Find where the given text appears and provide that cell's center as [x, y] coordinate. 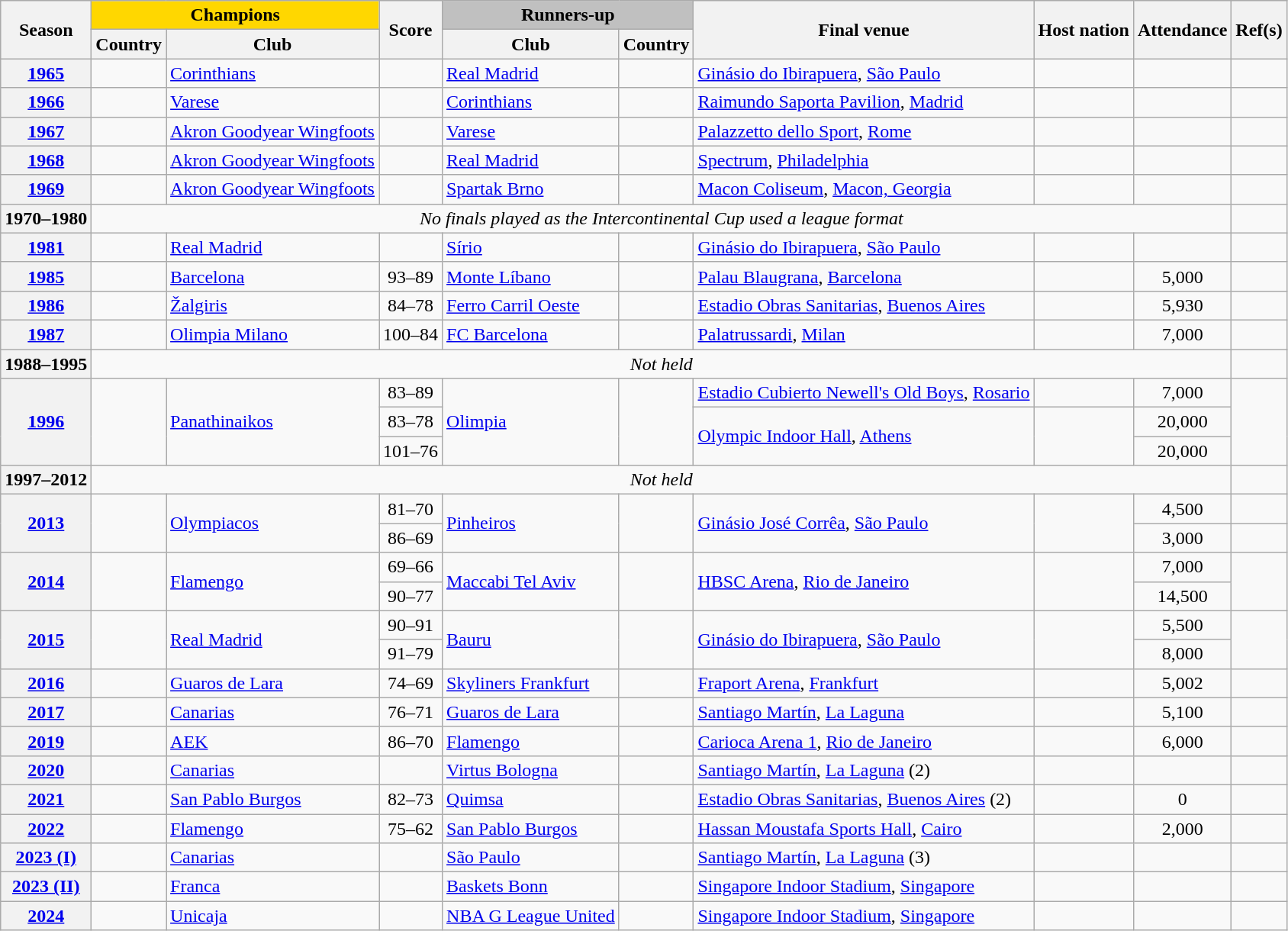
Carioca Arena 1, Rio de Janeiro [864, 741]
2019 [46, 741]
Franca [273, 887]
Pinheiros [531, 523]
101–76 [411, 451]
Barcelona [273, 276]
Fraport Arena, Frankfurt [864, 683]
Ferro Carril Oeste [531, 305]
76–71 [411, 712]
2024 [46, 916]
2015 [46, 639]
2023 (II) [46, 887]
Runners-up [568, 15]
Season [46, 30]
Skyliners Frankfurt [531, 683]
14,500 [1182, 596]
NBA G League United [531, 916]
1968 [46, 160]
2016 [46, 683]
2023 (I) [46, 858]
3,000 [1182, 538]
Olimpia Milano [273, 334]
Quimsa [531, 799]
2014 [46, 581]
1970–1980 [46, 218]
1981 [46, 247]
90–77 [411, 596]
83–89 [411, 393]
86–69 [411, 538]
Ginásio José Corrêa, São Paulo [864, 523]
Spectrum, Philadelphia [864, 160]
Estadio Cubierto Newell's Old Boys, Rosario [864, 393]
5,000 [1182, 276]
Score [411, 30]
Bauru [531, 639]
Panathinaikos [273, 422]
81–70 [411, 509]
Maccabi Tel Aviv [531, 581]
1987 [46, 334]
Ref(s) [1259, 30]
Virtus Bologna [531, 770]
2,000 [1182, 828]
HBSC Arena, Rio de Janeiro [864, 581]
1967 [46, 131]
AEK [273, 741]
2017 [46, 712]
0 [1182, 799]
5,002 [1182, 683]
1996 [46, 422]
Host nation [1084, 30]
Sírio [531, 247]
Monte Líbano [531, 276]
2021 [46, 799]
Unicaja [273, 916]
Santiago Martín, La Laguna (3) [864, 858]
75–62 [411, 828]
5,100 [1182, 712]
1986 [46, 305]
2013 [46, 523]
1997–2012 [46, 480]
Raimundo Saporta Pavilion, Madrid [864, 102]
Attendance [1182, 30]
Palazzetto dello Sport, Rome [864, 131]
Estadio Obras Sanitarias, Buenos Aires [864, 305]
6,000 [1182, 741]
Spartak Brno [531, 189]
90–91 [411, 625]
69–66 [411, 567]
2022 [46, 828]
4,500 [1182, 509]
Palatrussardi, Milan [864, 334]
Olympic Indoor Hall, Athens [864, 437]
91–79 [411, 654]
Santiago Martín, La Laguna [864, 712]
Palau Blaugrana, Barcelona [864, 276]
FC Barcelona [531, 334]
No finals played as the Intercontinental Cup used a league format [662, 218]
Final venue [864, 30]
São Paulo [531, 858]
74–69 [411, 683]
93–89 [411, 276]
1985 [46, 276]
Hassan Moustafa Sports Hall, Cairo [864, 828]
82–73 [411, 799]
5,930 [1182, 305]
Baskets Bonn [531, 887]
86–70 [411, 741]
100–84 [411, 334]
Olimpia [531, 422]
Champions [235, 15]
Žalgiris [273, 305]
5,500 [1182, 625]
Macon Coliseum, Macon, Georgia [864, 189]
1969 [46, 189]
83–78 [411, 422]
84–78 [411, 305]
1965 [46, 73]
Estadio Obras Sanitarias, Buenos Aires (2) [864, 799]
Olympiacos [273, 523]
8,000 [1182, 654]
1988–1995 [46, 364]
1966 [46, 102]
Santiago Martín, La Laguna (2) [864, 770]
2020 [46, 770]
